Extract the [X, Y] coordinate from the center of the cell holding the provided text.  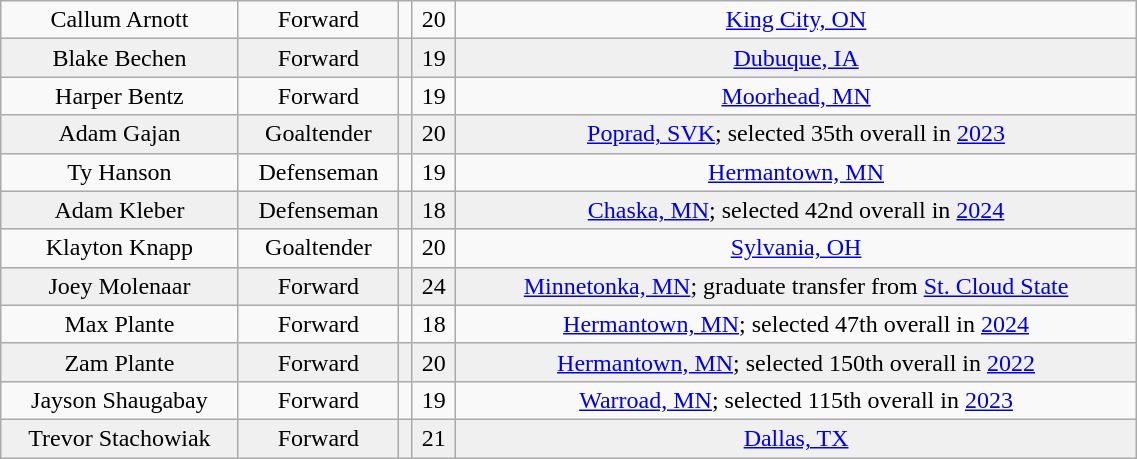
Adam Gajan [120, 134]
Sylvania, OH [796, 248]
Chaska, MN; selected 42nd overall in 2024 [796, 210]
Trevor Stachowiak [120, 438]
Dallas, TX [796, 438]
Moorhead, MN [796, 96]
Callum Arnott [120, 20]
Joey Molenaar [120, 286]
Hermantown, MN [796, 172]
Zam Plante [120, 362]
Hermantown, MN; selected 150th overall in 2022 [796, 362]
Poprad, SVK; selected 35th overall in 2023 [796, 134]
Harper Bentz [120, 96]
Klayton Knapp [120, 248]
Jayson Shaugabay [120, 400]
Warroad, MN; selected 115th overall in 2023 [796, 400]
21 [434, 438]
Adam Kleber [120, 210]
Hermantown, MN; selected 47th overall in 2024 [796, 324]
Max Plante [120, 324]
Ty Hanson [120, 172]
Dubuque, IA [796, 58]
Minnetonka, MN; graduate transfer from St. Cloud State [796, 286]
King City, ON [796, 20]
Blake Bechen [120, 58]
24 [434, 286]
